Determine the (x, y) coordinate at the center of the cell enclosing the given text.  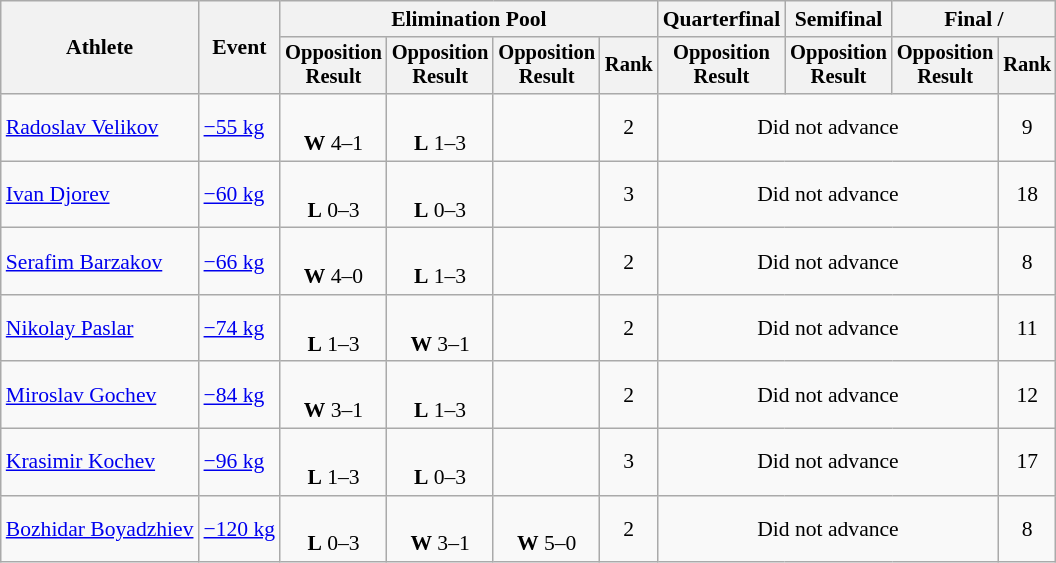
Event (240, 48)
Krasimir Kochev (100, 462)
−96 kg (240, 462)
−74 kg (240, 328)
Bozhidar Boyadzhiev (100, 528)
Quarterfinal (722, 19)
−120 kg (240, 528)
W 5–0 (546, 528)
17 (1027, 462)
18 (1027, 194)
Radoslav Velikov (100, 128)
Semifinal (838, 19)
−66 kg (240, 262)
W 4–0 (334, 262)
Ivan Djorev (100, 194)
12 (1027, 396)
Final / (974, 19)
11 (1027, 328)
−60 kg (240, 194)
−84 kg (240, 396)
Miroslav Gochev (100, 396)
9 (1027, 128)
Athlete (100, 48)
W 4–1 (334, 128)
Nikolay Paslar (100, 328)
Serafim Barzakov (100, 262)
−55 kg (240, 128)
Elimination Pool (468, 19)
